Pinpoint the cell where the given text exists, returning its [X, Y] midpoint coordinate. 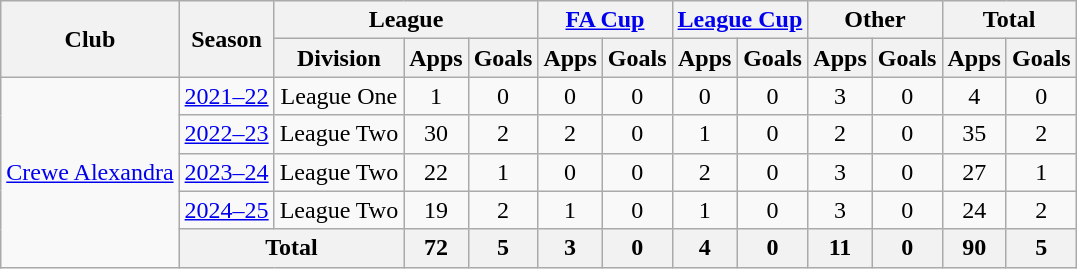
Season [226, 39]
League [406, 20]
Division [339, 58]
11 [840, 248]
35 [974, 134]
League Cup [740, 20]
Other [875, 20]
Crewe Alexandra [90, 172]
90 [974, 248]
2023–24 [226, 172]
72 [436, 248]
2021–22 [226, 96]
League One [339, 96]
2024–25 [226, 210]
2022–23 [226, 134]
24 [974, 210]
27 [974, 172]
Club [90, 39]
19 [436, 210]
FA Cup [605, 20]
30 [436, 134]
22 [436, 172]
